Return the (X, Y) coordinate for the center point of the cell that contains the specified text.  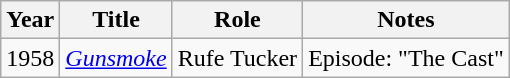
Gunsmoke (116, 58)
Episode: "The Cast" (406, 58)
Notes (406, 20)
1958 (30, 58)
Rufe Tucker (237, 58)
Title (116, 20)
Year (30, 20)
Role (237, 20)
